Capture the cell that displays the provided text and extract its (x, y) central coordinate. 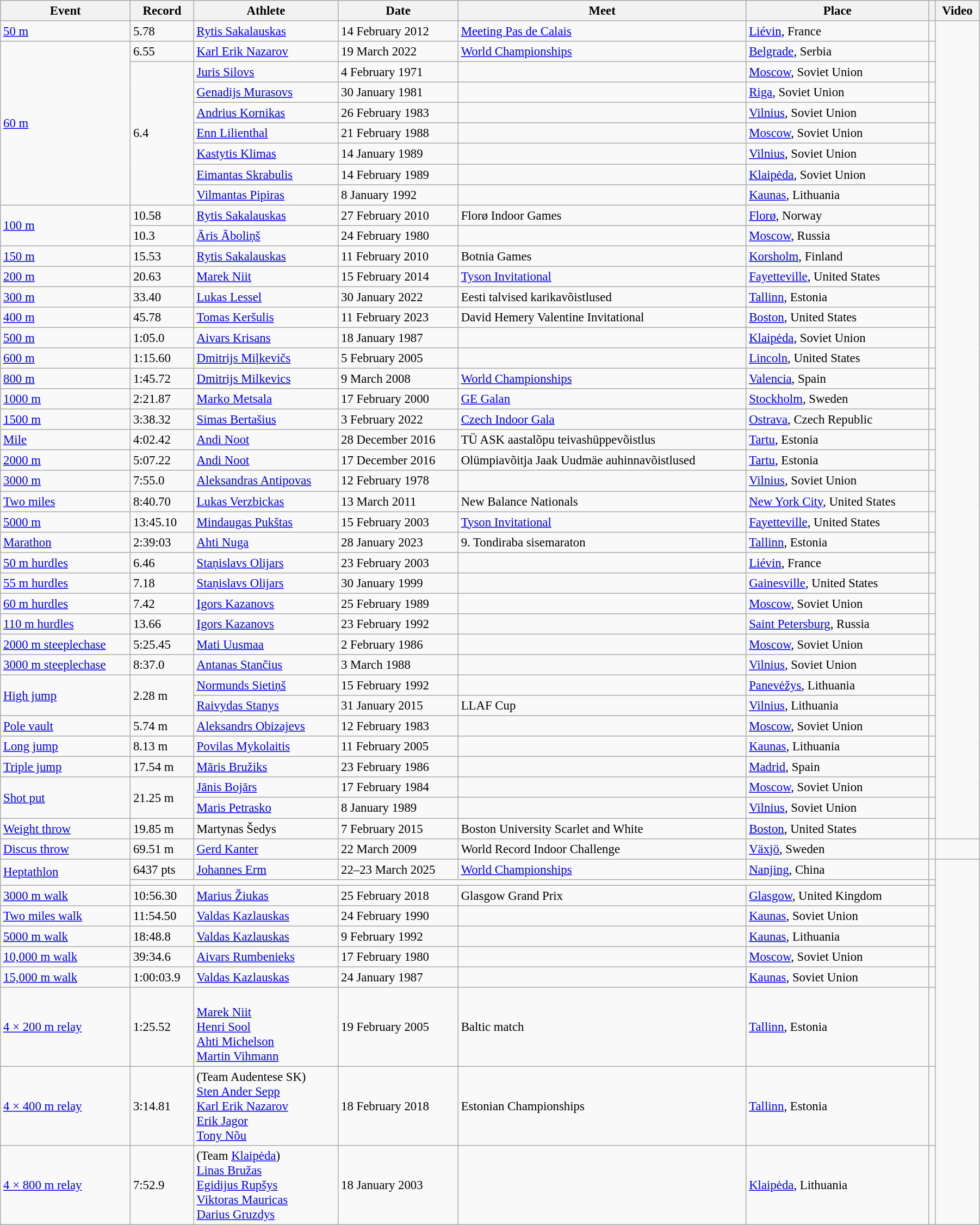
800 m (65, 379)
12 February 1978 (398, 481)
3000 m (65, 481)
Belgrade, Serbia (838, 52)
110 m hurdles (65, 624)
Kastytis Klimas (265, 154)
Place (838, 11)
2:21.87 (162, 399)
Ostrava, Czech Republic (838, 420)
Marko Metsala (265, 399)
(Team Audentese SK)Sten Ander SeppKarl Erik NazarovErik JagorTony Nõu (265, 1106)
Moscow, Russia (838, 235)
Long jump (65, 747)
5:25.45 (162, 644)
Mindaugas Pukštas (265, 522)
GE Galan (602, 399)
7:55.0 (162, 481)
30 January 2022 (398, 297)
7 February 2015 (398, 829)
Korsholm, Finland (838, 256)
8:40.70 (162, 501)
Växjö, Sweden (838, 849)
Āris Āboliņš (265, 235)
Lukas Lessel (265, 297)
4 × 800 m relay (65, 1185)
19.85 m (162, 829)
Date (398, 11)
11 February 2005 (398, 747)
30 January 1981 (398, 92)
Panevėžys, Lithuania (838, 686)
15.53 (162, 256)
5.74 m (162, 726)
7:52.9 (162, 1185)
23 February 1992 (398, 624)
14 February 1989 (398, 175)
18 January 2003 (398, 1185)
Marek NiitHenri SoolAhti MichelsonMartin Vihmann (265, 1027)
1000 m (65, 399)
11:54.50 (162, 916)
17 February 2000 (398, 399)
Two miles (65, 501)
33.40 (162, 297)
Maris Petrasko (265, 808)
25 February 1989 (398, 604)
9 February 1992 (398, 936)
Two miles walk (65, 916)
Jānis Bojārs (265, 788)
Aleksandrs Obizajevs (265, 726)
15 February 2014 (398, 277)
Marius Žiukas (265, 896)
7.42 (162, 604)
Klaipėda, Lithuania (838, 1185)
Mile (65, 440)
1:05.0 (162, 338)
2:39:03 (162, 542)
5.78 (162, 32)
5000 m walk (65, 936)
Riga, Soviet Union (838, 92)
23 February 1986 (398, 767)
Ahti Nuga (265, 542)
Dmitrijs Miļkevičs (265, 358)
24 February 1990 (398, 916)
25 February 2018 (398, 896)
Meeting Pas de Calais (602, 32)
17 February 1984 (398, 788)
Gainesville, United States (838, 583)
22–23 March 2025 (398, 869)
High jump (65, 696)
Martynas Šedys (265, 829)
6437 pts (162, 869)
23 February 2003 (398, 563)
5:07.22 (162, 461)
8:37.0 (162, 665)
Video (957, 11)
Genadijs Murasovs (265, 92)
Johannes Erm (265, 869)
Czech Indoor Gala (602, 420)
100 m (65, 225)
14 February 2012 (398, 32)
55 m hurdles (65, 583)
Estonian Championships (602, 1106)
Glasgow, United Kingdom (838, 896)
Florø, Norway (838, 215)
Vilnius, Lithuania (838, 706)
13:45.10 (162, 522)
3 February 2022 (398, 420)
24 January 1987 (398, 977)
Normunds Sietiņš (265, 686)
1:25.52 (162, 1027)
1:00:03.9 (162, 977)
Olümpiavõitja Jaak Uudmäe auhinnavõistlused (602, 461)
22 March 2009 (398, 849)
4 × 400 m relay (65, 1106)
8.13 m (162, 747)
2 February 1986 (398, 644)
10,000 m walk (65, 957)
1:15.60 (162, 358)
Simas Bertašius (265, 420)
Shot put (65, 798)
Raivydas Stanys (265, 706)
Eimantas Skrabulis (265, 175)
18 February 2018 (398, 1106)
Marek Niit (265, 277)
4:02.42 (162, 440)
3000 m walk (65, 896)
200 m (65, 277)
17 December 2016 (398, 461)
Discus throw (65, 849)
Athlete (265, 11)
Saint Petersburg, Russia (838, 624)
50 m hurdles (65, 563)
17 February 1980 (398, 957)
10:56.30 (162, 896)
Karl Erik Nazarov (265, 52)
11 February 2010 (398, 256)
Madrid, Spain (838, 767)
50 m (65, 32)
Aleksandras Antipovas (265, 481)
8 January 1989 (398, 808)
Glasgow Grand Prix (602, 896)
New Balance Nationals (602, 501)
Gerd Kanter (265, 849)
5000 m (65, 522)
15 February 2003 (398, 522)
10.3 (162, 235)
3 March 1988 (398, 665)
World Record Indoor Challenge (602, 849)
9 March 2008 (398, 379)
4 February 1971 (398, 72)
Enn Lilienthal (265, 133)
David Hemery Valentine Invitational (602, 318)
26 February 1983 (398, 113)
Baltic match (602, 1027)
21 February 1988 (398, 133)
Mati Uusmaa (265, 644)
60 m (65, 123)
400 m (65, 318)
Aivars Krisans (265, 338)
Pole vault (65, 726)
28 December 2016 (398, 440)
6.46 (162, 563)
Record (162, 11)
19 February 2005 (398, 1027)
1500 m (65, 420)
7.18 (162, 583)
60 m hurdles (65, 604)
Dmitrijs Milkevics (265, 379)
4 × 200 m relay (65, 1027)
24 February 1980 (398, 235)
150 m (65, 256)
Event (65, 11)
Triple jump (65, 767)
18 January 1987 (398, 338)
Eesti talvised karikavõistlused (602, 297)
Weight throw (65, 829)
19 March 2022 (398, 52)
2000 m (65, 461)
300 m (65, 297)
Tomas Keršulis (265, 318)
1:45.72 (162, 379)
LLAF Cup (602, 706)
18:48.8 (162, 936)
10.58 (162, 215)
3:14.81 (162, 1106)
Lukas Verzbickas (265, 501)
Nanjing, China (838, 869)
Valencia, Spain (838, 379)
15,000 m walk (65, 977)
Stockholm, Sweden (838, 399)
31 January 2015 (398, 706)
27 February 2010 (398, 215)
14 January 1989 (398, 154)
Māris Bružiks (265, 767)
15 February 1992 (398, 686)
2000 m steeplechase (65, 644)
Heptathlon (65, 872)
Florø Indoor Games (602, 215)
13 March 2011 (398, 501)
3000 m steeplechase (65, 665)
600 m (65, 358)
Andrius Kornikas (265, 113)
12 February 1983 (398, 726)
5 February 2005 (398, 358)
Vilmantas Pipiras (265, 195)
11 February 2023 (398, 318)
28 January 2023 (398, 542)
13.66 (162, 624)
Boston University Scarlet and White (602, 829)
6.4 (162, 134)
45.78 (162, 318)
500 m (65, 338)
30 January 1999 (398, 583)
21.25 m (162, 798)
6.55 (162, 52)
Antanas Stančius (265, 665)
Juris Silovs (265, 72)
Meet (602, 11)
TÜ ASK aastalõpu teivashüppevõistlus (602, 440)
Aivars Rumbenieks (265, 957)
Botnia Games (602, 256)
Marathon (65, 542)
20.63 (162, 277)
(Team Klaipėda)Linas BružasEgidijus RupšysViktoras MauricasDarius Gruzdys (265, 1185)
69.51 m (162, 849)
39:34.6 (162, 957)
8 January 1992 (398, 195)
Povilas Mykolaitis (265, 747)
Lincoln, United States (838, 358)
New York City, United States (838, 501)
3:38.32 (162, 420)
2.28 m (162, 696)
17.54 m (162, 767)
9. Tondiraba sisemaraton (602, 542)
